Identify which cell holds the provided text, then report its (x, y) central coordinate. 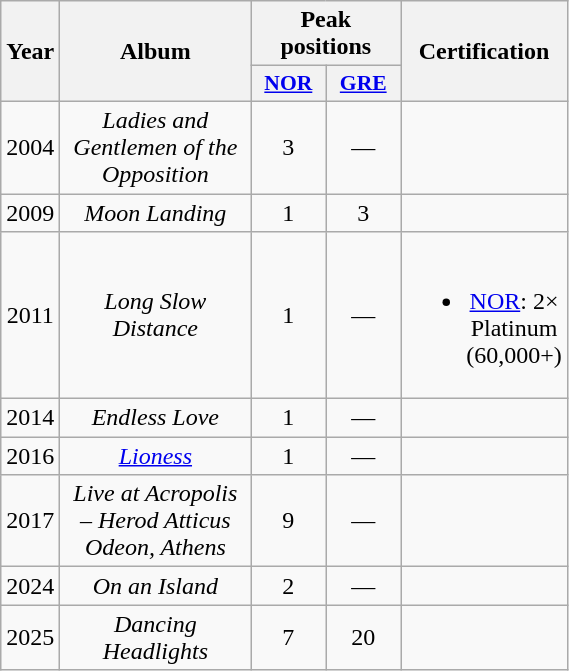
2016 (30, 456)
NOR: 2× Platinum (60,000+) (484, 316)
2014 (30, 418)
Album (156, 52)
2 (288, 586)
7 (288, 638)
9 (288, 521)
2025 (30, 638)
On an Island (156, 586)
Lioness (156, 456)
Moon Landing (156, 213)
GRE (364, 84)
NOR (288, 84)
2004 (30, 147)
2009 (30, 213)
Certification (484, 52)
2017 (30, 521)
Peak positions (326, 34)
Dancing Headlights (156, 638)
Year (30, 52)
20 (364, 638)
2011 (30, 316)
Long Slow Distance (156, 316)
Live at Acropolis – Herod Atticus Odeon, Athens (156, 521)
Endless Love (156, 418)
2024 (30, 586)
Ladies and Gentlemen of the Opposition (156, 147)
